Scan for the cell matching the given text and deliver its (x, y) coordinate at center. 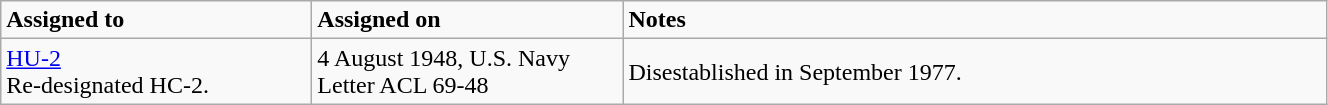
Notes (975, 20)
Assigned on (468, 20)
HU-2Re-designated HC-2. (156, 72)
Disestablished in September 1977. (975, 72)
4 August 1948, U.S. Navy Letter ACL 69-48 (468, 72)
Assigned to (156, 20)
